Search for the cell housing the specified text and yield its [x, y] center coordinate. 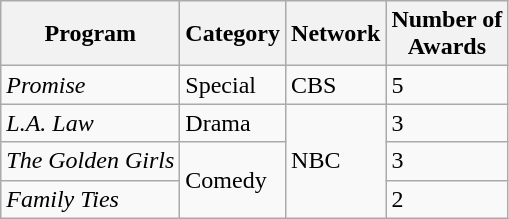
The Golden Girls [90, 161]
Family Ties [90, 199]
Category [233, 34]
CBS [336, 85]
Special [233, 85]
2 [447, 199]
NBC [336, 161]
L.A. Law [90, 123]
5 [447, 85]
Program [90, 34]
Number ofAwards [447, 34]
Drama [233, 123]
Promise [90, 85]
Network [336, 34]
Comedy [233, 180]
